Detect which cell encompasses the target text, then output its (x, y) center coordinate. 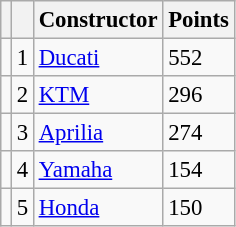
150 (198, 208)
274 (198, 133)
KTM (98, 95)
2 (22, 95)
296 (198, 95)
Yamaha (98, 170)
Ducati (98, 58)
1 (22, 58)
3 (22, 133)
552 (198, 58)
5 (22, 208)
Honda (98, 208)
4 (22, 170)
Constructor (98, 20)
154 (198, 170)
Aprilia (98, 133)
Points (198, 20)
